Locate the cell with the specified text and output its [x, y] center coordinate. 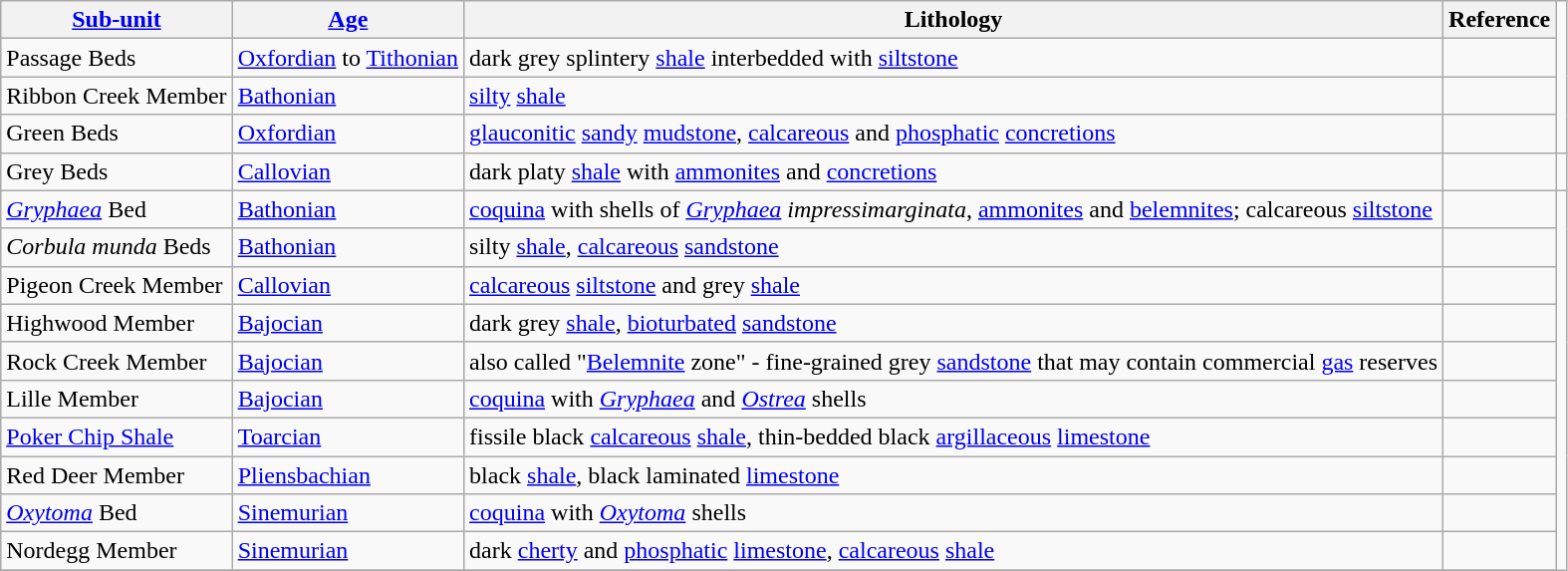
dark platy shale with ammonites and concretions [954, 171]
Reference [1500, 20]
Oxytoma Bed [117, 513]
black shale, black laminated limestone [954, 475]
coquina with Oxytoma shells [954, 513]
Poker Chip Shale [117, 436]
Lithology [954, 20]
coquina with Gryphaea and Ostrea shells [954, 399]
Oxfordian to Tithonian [348, 58]
Passage Beds [117, 58]
Ribbon Creek Member [117, 96]
Grey Beds [117, 171]
dark grey shale, bioturbated sandstone [954, 323]
Red Deer Member [117, 475]
Lille Member [117, 399]
Nordegg Member [117, 551]
Rock Creek Member [117, 361]
Green Beds [117, 134]
glauconitic sandy mudstone, calcareous and phosphatic concretions [954, 134]
Pliensbachian [348, 475]
Gryphaea Bed [117, 209]
also called "Belemnite zone" - fine-grained grey sandstone that may contain commercial gas reserves [954, 361]
calcareous siltstone and grey shale [954, 285]
Age [348, 20]
Oxfordian [348, 134]
coquina with shells of Gryphaea impressimarginata, ammonites and belemnites; calcareous siltstone [954, 209]
silty shale [954, 96]
Corbula munda Beds [117, 247]
Sub-unit [117, 20]
silty shale, calcareous sandstone [954, 247]
dark cherty and phosphatic limestone, calcareous shale [954, 551]
fissile black calcareous shale, thin-bedded black argillaceous limestone [954, 436]
dark grey splintery shale interbedded with siltstone [954, 58]
Pigeon Creek Member [117, 285]
Highwood Member [117, 323]
Toarcian [348, 436]
